Locate the cell with the specified text and output its [x, y] center coordinate. 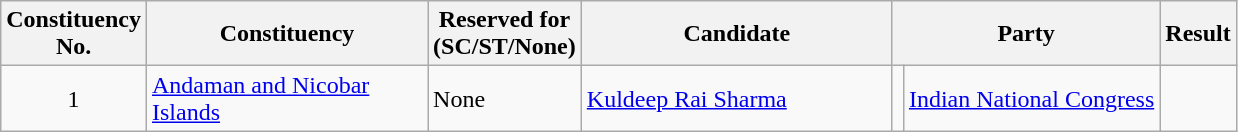
Constituency [286, 34]
Result [1198, 34]
None [505, 98]
Candidate [736, 34]
Indian National Congress [1031, 98]
Party [1026, 34]
Constituency No. [74, 34]
Andaman and Nicobar Islands [286, 98]
Kuldeep Rai Sharma [736, 98]
Reserved for(SC/ST/None) [505, 34]
1 [74, 98]
